From the cell containing the given text, extract its center point as [x, y] coordinate. 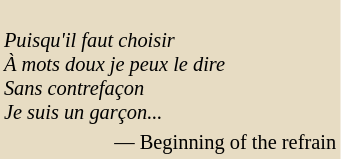
Puisqu'il faut choisir À mots doux je peux le dire Sans contrefaçon Je suis un garçon... [170, 64]
— Beginning of the refrain [170, 142]
